For the text-containing cell, return its midpoint in [x, y] coordinate format. 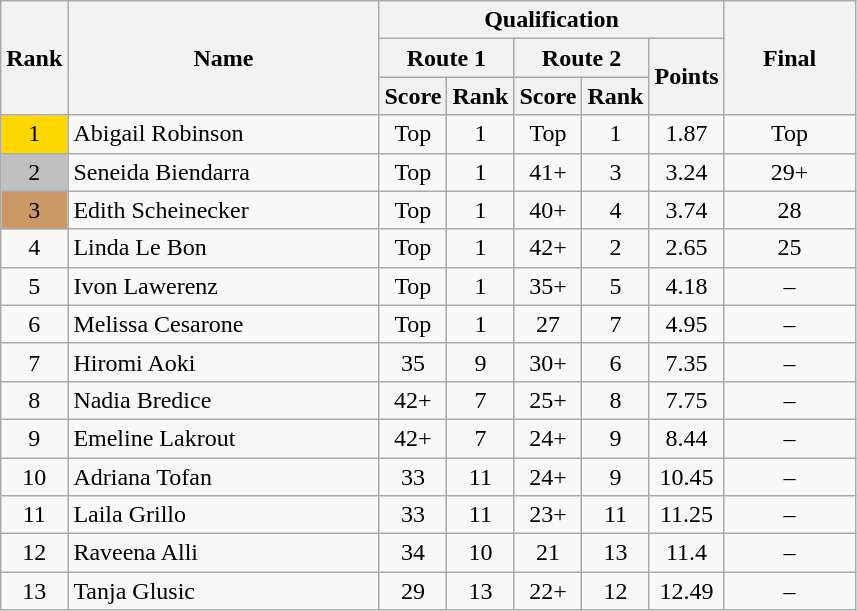
27 [548, 324]
35 [413, 362]
Nadia Bredice [224, 400]
4.95 [686, 324]
Hiromi Aoki [224, 362]
Ivon Lawerenz [224, 286]
28 [790, 210]
Laila Grillo [224, 515]
Abigail Robinson [224, 134]
Final [790, 58]
Qualification [552, 20]
25+ [548, 400]
34 [413, 553]
30+ [548, 362]
Seneida Biendarra [224, 172]
Melissa Cesarone [224, 324]
Linda Le Bon [224, 248]
11.4 [686, 553]
Adriana Tofan [224, 477]
7.75 [686, 400]
1.87 [686, 134]
25 [790, 248]
Name [224, 58]
2.65 [686, 248]
29+ [790, 172]
10.45 [686, 477]
41+ [548, 172]
23+ [548, 515]
7.35 [686, 362]
Tanja Glusic [224, 591]
Route 1 [446, 58]
Edith Scheinecker [224, 210]
Route 2 [582, 58]
29 [413, 591]
Points [686, 77]
3.74 [686, 210]
22+ [548, 591]
Emeline Lakrout [224, 438]
11.25 [686, 515]
21 [548, 553]
40+ [548, 210]
3.24 [686, 172]
Raveena Alli [224, 553]
35+ [548, 286]
8.44 [686, 438]
4.18 [686, 286]
12.49 [686, 591]
